Provide the [X, Y] coordinate of the cell's center where the given text is located.  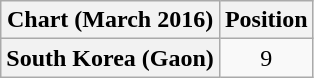
Chart (March 2016) [110, 20]
9 [266, 58]
South Korea (Gaon) [110, 58]
Position [266, 20]
